Detect which cell encompasses the target text, then output its [X, Y] center coordinate. 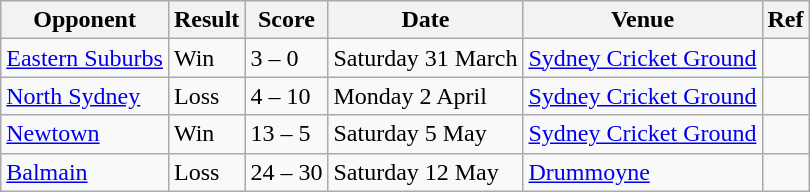
North Sydney [85, 96]
Date [426, 20]
Venue [642, 20]
Monday 2 April [426, 96]
Result [206, 20]
24 – 30 [286, 172]
4 – 10 [286, 96]
Saturday 12 May [426, 172]
Saturday 5 May [426, 134]
Eastern Suburbs [85, 58]
Score [286, 20]
Ref [786, 20]
Balmain [85, 172]
Drummoyne [642, 172]
Opponent [85, 20]
Saturday 31 March [426, 58]
Newtown [85, 134]
13 – 5 [286, 134]
3 – 0 [286, 58]
